Provide the [x, y] coordinate of the cell's center where the given text is located.  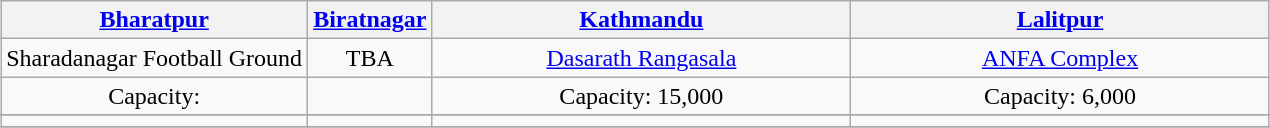
Bharatpur [154, 20]
Sharadanagar Football Ground [154, 58]
TBA [370, 58]
Lalitpur [1060, 20]
ANFA Complex [1060, 58]
Dasarath Rangasala [642, 58]
Capacity: 15,000 [642, 96]
Kathmandu [642, 20]
Capacity: 6,000 [1060, 96]
Biratnagar [370, 20]
Capacity: [154, 96]
